For the text-containing cell, return its midpoint in [X, Y] coordinate format. 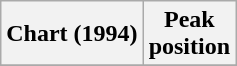
Peakposition [189, 34]
Chart (1994) [72, 34]
